Extract the [X, Y] coordinate from the center of the cell holding the provided text.  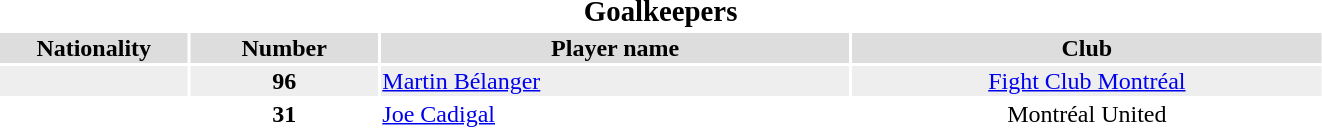
Martin Bélanger [616, 81]
Joe Cadigal [616, 114]
Fight Club Montréal [1086, 81]
Club [1086, 48]
Player name [616, 48]
Montréal United [1086, 114]
31 [284, 114]
96 [284, 81]
Nationality [94, 48]
Number [284, 48]
